Determine the (X, Y) coordinate at the center of the cell enclosing the given text.  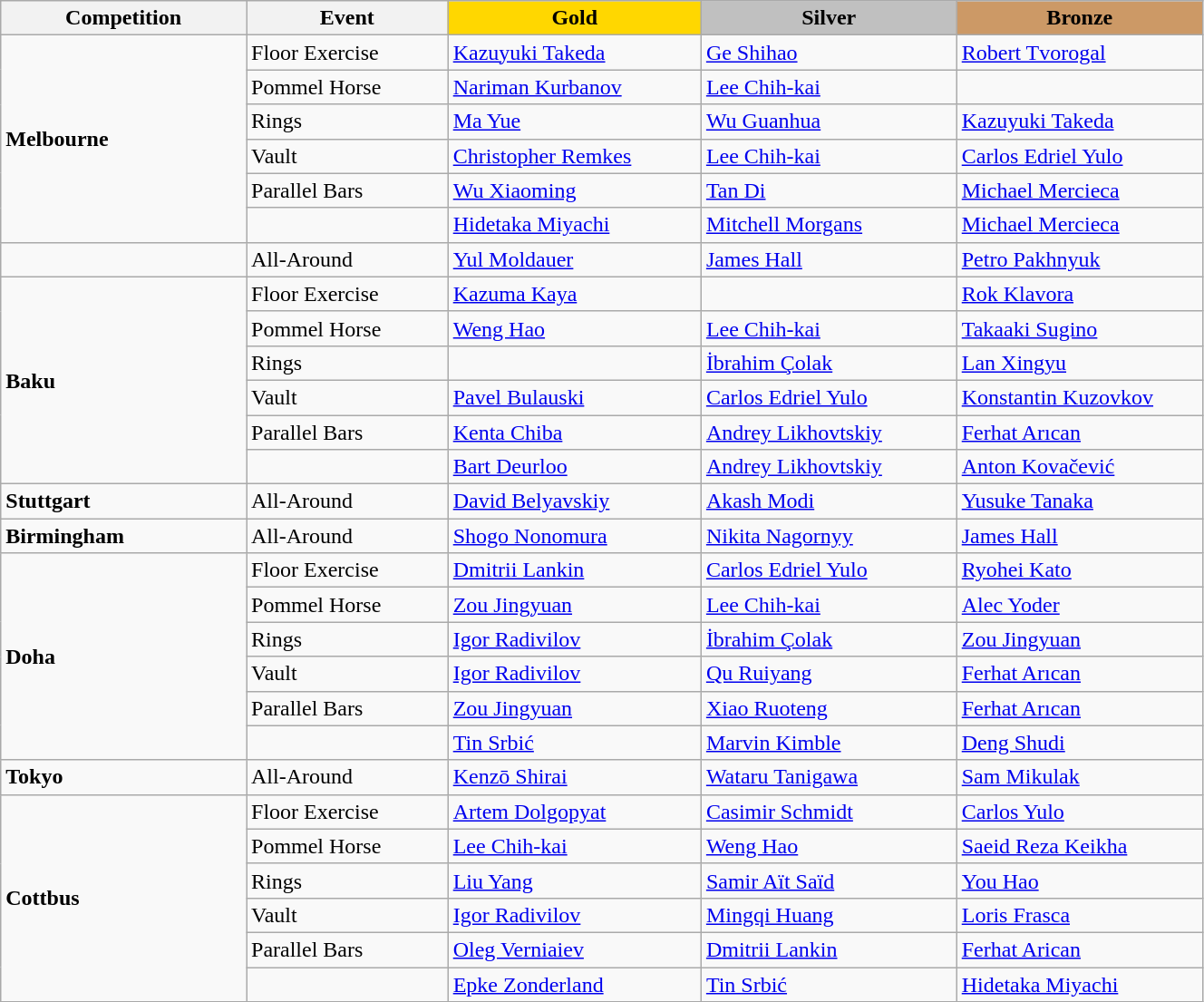
Ferhat Arican (1079, 949)
Qu Ruiyang (829, 674)
Oleg Verniaiev (575, 949)
Akash Modi (829, 501)
David Belyavskiy (575, 501)
Tokyo (123, 777)
Event (348, 18)
Ryohei Kato (1079, 570)
Mitchell Morgans (829, 225)
Alec Yoder (1079, 605)
Lan Xingyu (1079, 363)
Bronze (1079, 18)
Epke Zonderland (575, 984)
Christopher Remkes (575, 156)
Bart Deurloo (575, 467)
Konstantin Kuzovkov (1079, 397)
Kazuma Kaya (575, 294)
Marvin Kimble (829, 743)
Carlos Yulo (1079, 812)
Saeid Reza Keikha (1079, 846)
Takaaki Sugino (1079, 328)
Samir Aït Saïd (829, 880)
Shogo Nonomura (575, 536)
Anton Kovačević (1079, 467)
Nikita Nagornyy (829, 536)
Yul Moldauer (575, 259)
Cottbus (123, 898)
Birmingham (123, 536)
Casimir Schmidt (829, 812)
Rok Klavora (1079, 294)
Stuttgart (123, 501)
Artem Dolgopyat (575, 812)
Silver (829, 18)
Melbourne (123, 139)
Kenzō Shirai (575, 777)
Mingqi Huang (829, 915)
Kenta Chiba (575, 433)
Pavel Bulauski (575, 397)
Loris Frasca (1079, 915)
Baku (123, 380)
Petro Pakhnyuk (1079, 259)
Liu Yang (575, 880)
Ma Yue (575, 122)
Deng Shudi (1079, 743)
Sam Mikulak (1079, 777)
Doha (123, 657)
Wu Xiaoming (575, 190)
Wataru Tanigawa (829, 777)
Robert Tvorogal (1079, 53)
Xiao Ruoteng (829, 708)
Competition (123, 18)
Tan Di (829, 190)
Wu Guanhua (829, 122)
Ge Shihao (829, 53)
Yusuke Tanaka (1079, 501)
Gold (575, 18)
Nariman Kurbanov (575, 87)
You Hao (1079, 880)
